Capture the cell that displays the provided text and extract its (x, y) central coordinate. 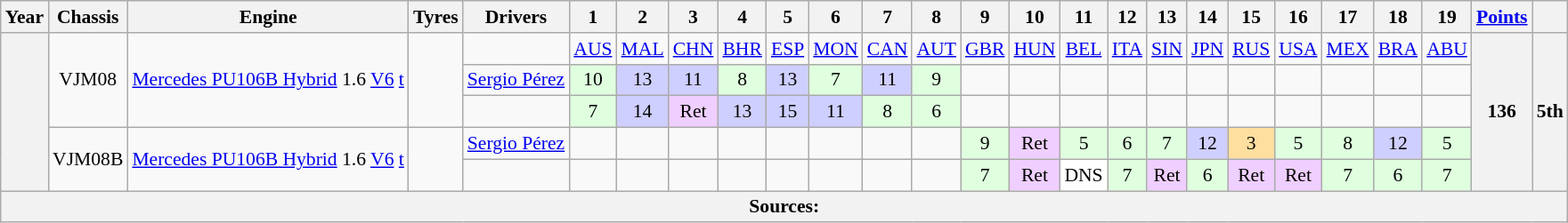
Points (1502, 17)
BHR (743, 49)
2 (643, 17)
Chassis (87, 17)
4 (743, 17)
1 (593, 17)
DNS (1083, 175)
BEL (1083, 49)
CHN (694, 49)
136 (1502, 112)
MEX (1348, 49)
HUN (1035, 49)
Tyres (436, 17)
BRA (1398, 49)
CAN (888, 49)
USA (1298, 49)
Engine (268, 17)
16 (1298, 17)
Drivers (516, 17)
VJM08 (87, 80)
MAL (643, 49)
17 (1348, 17)
19 (1447, 17)
5th (1550, 112)
ITA (1127, 49)
SIN (1166, 49)
ESP (787, 49)
18 (1398, 17)
VJM08B (87, 160)
ABU (1447, 49)
Year (25, 17)
JPN (1207, 49)
GBR (985, 49)
RUS (1251, 49)
AUT (936, 49)
MON (835, 49)
Sources: (784, 207)
AUS (593, 49)
